Capture the cell that displays the provided text and extract its [x, y] central coordinate. 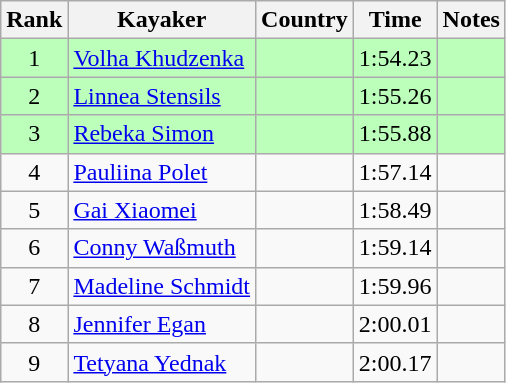
Jennifer Egan [162, 324]
2:00.17 [395, 362]
1:57.14 [395, 172]
Tetyana Yednak [162, 362]
2 [34, 96]
1 [34, 58]
Pauliina Polet [162, 172]
Gai Xiaomei [162, 210]
7 [34, 286]
Time [395, 20]
Volha Khudzenka [162, 58]
Rebeka Simon [162, 134]
8 [34, 324]
1:54.23 [395, 58]
6 [34, 248]
2:00.01 [395, 324]
Kayaker [162, 20]
1:55.26 [395, 96]
Country [305, 20]
Linnea Stensils [162, 96]
9 [34, 362]
Rank [34, 20]
3 [34, 134]
5 [34, 210]
1:55.88 [395, 134]
Notes [471, 20]
4 [34, 172]
1:59.96 [395, 286]
Madeline Schmidt [162, 286]
Conny Waßmuth [162, 248]
1:58.49 [395, 210]
1:59.14 [395, 248]
